Find where the given text appears and provide that cell's center as (X, Y) coordinate. 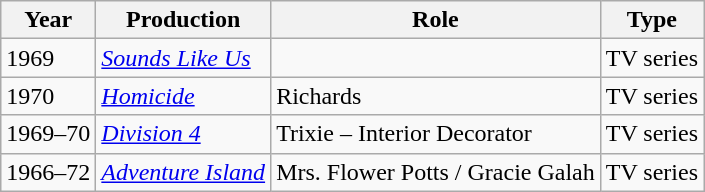
Role (436, 20)
1969 (48, 58)
Year (48, 20)
1969–70 (48, 134)
Richards (436, 96)
Homicide (184, 96)
1970 (48, 96)
Production (184, 20)
Division 4 (184, 134)
Type (652, 20)
Trixie – Interior Decorator (436, 134)
Adventure Island (184, 172)
1966–72 (48, 172)
Sounds Like Us (184, 58)
Mrs. Flower Potts / Gracie Galah (436, 172)
